Capture the cell that displays the provided text and extract its [X, Y] central coordinate. 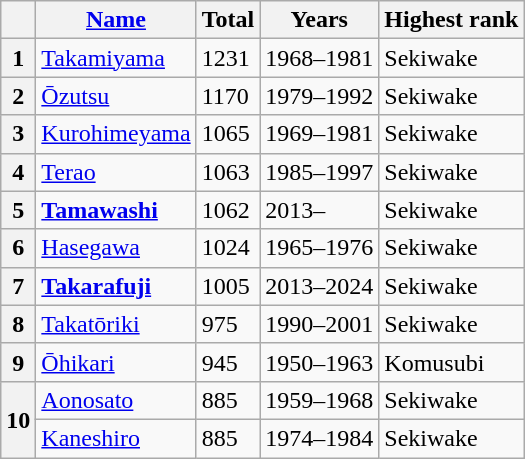
8 [18, 324]
Ōhikari [116, 362]
Aonosato [116, 400]
Highest rank [452, 20]
Ōzutsu [116, 96]
1985–1997 [320, 172]
9 [18, 362]
2 [18, 96]
Kaneshiro [116, 438]
1231 [228, 58]
Hasegawa [116, 248]
Takatōriki [116, 324]
Komusubi [452, 362]
Kurohimeyama [116, 134]
1974–1984 [320, 438]
1968–1981 [320, 58]
2013–2024 [320, 286]
Tamawashi [116, 210]
Name [116, 20]
1979–1992 [320, 96]
7 [18, 286]
1170 [228, 96]
Total [228, 20]
1969–1981 [320, 134]
1005 [228, 286]
4 [18, 172]
Years [320, 20]
Terao [116, 172]
1063 [228, 172]
6 [18, 248]
2013– [320, 210]
1965–1976 [320, 248]
1950–1963 [320, 362]
5 [18, 210]
10 [18, 419]
Takamiyama [116, 58]
1959–1968 [320, 400]
1990–2001 [320, 324]
1065 [228, 134]
975 [228, 324]
1024 [228, 248]
1062 [228, 210]
945 [228, 362]
3 [18, 134]
1 [18, 58]
Takarafuji [116, 286]
